Determine the (x, y) coordinate at the center of the cell enclosing the given text.  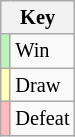
Defeat (42, 118)
Draw (42, 85)
Key (38, 17)
Win (42, 51)
